Locate the cell with the specified text and output its (X, Y) center coordinate. 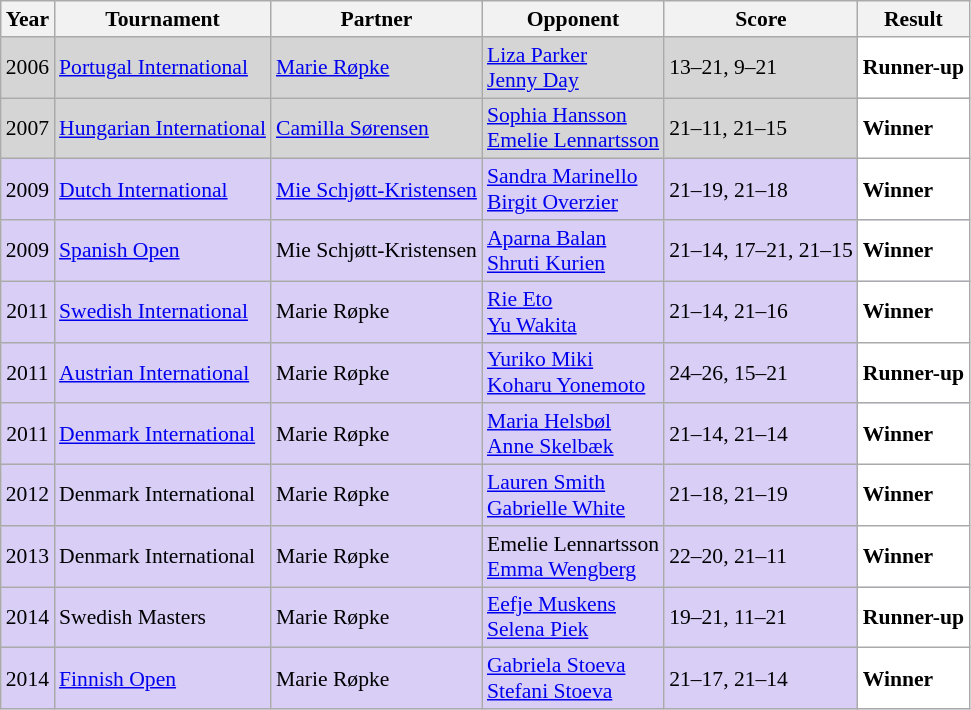
Rie Eto Yu Wakita (573, 312)
Swedish International (162, 312)
2006 (28, 68)
21–11, 21–15 (761, 128)
Hungarian International (162, 128)
Score (761, 19)
2013 (28, 556)
2012 (28, 496)
Opponent (573, 19)
19–21, 11–21 (761, 618)
Portugal International (162, 68)
Liza Parker Jenny Day (573, 68)
Finnish Open (162, 678)
Swedish Masters (162, 618)
Partner (376, 19)
21–18, 21–19 (761, 496)
Camilla Sørensen (376, 128)
Eefje Muskens Selena Piek (573, 618)
Tournament (162, 19)
2007 (28, 128)
21–14, 21–14 (761, 434)
Result (914, 19)
21–14, 17–21, 21–15 (761, 250)
Sophia Hansson Emelie Lennartsson (573, 128)
Aparna Balan Shruti Kurien (573, 250)
Spanish Open (162, 250)
Maria Helsbøl Anne Skelbæk (573, 434)
13–21, 9–21 (761, 68)
24–26, 15–21 (761, 372)
Emelie Lennartsson Emma Wengberg (573, 556)
21–19, 21–18 (761, 190)
Lauren Smith Gabrielle White (573, 496)
Year (28, 19)
Austrian International (162, 372)
21–14, 21–16 (761, 312)
Dutch International (162, 190)
Yuriko Miki Koharu Yonemoto (573, 372)
Gabriela Stoeva Stefani Stoeva (573, 678)
21–17, 21–14 (761, 678)
22–20, 21–11 (761, 556)
Sandra Marinello Birgit Overzier (573, 190)
